Search for the cell housing the specified text and yield its [X, Y] center coordinate. 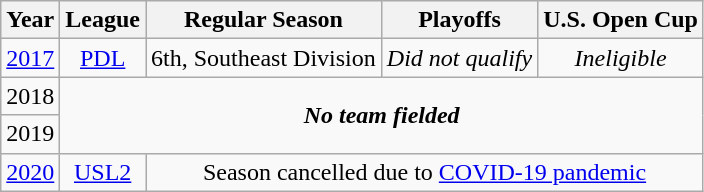
No team fielded [382, 115]
Regular Season [264, 20]
2020 [30, 172]
2018 [30, 96]
2017 [30, 58]
6th, Southeast Division [264, 58]
Ineligible [621, 58]
USL2 [103, 172]
League [103, 20]
2019 [30, 134]
Did not qualify [459, 58]
PDL [103, 58]
Season cancelled due to COVID-19 pandemic [425, 172]
Playoffs [459, 20]
U.S. Open Cup [621, 20]
Year [30, 20]
